Pinpoint the cell where the given text exists, returning its (x, y) midpoint coordinate. 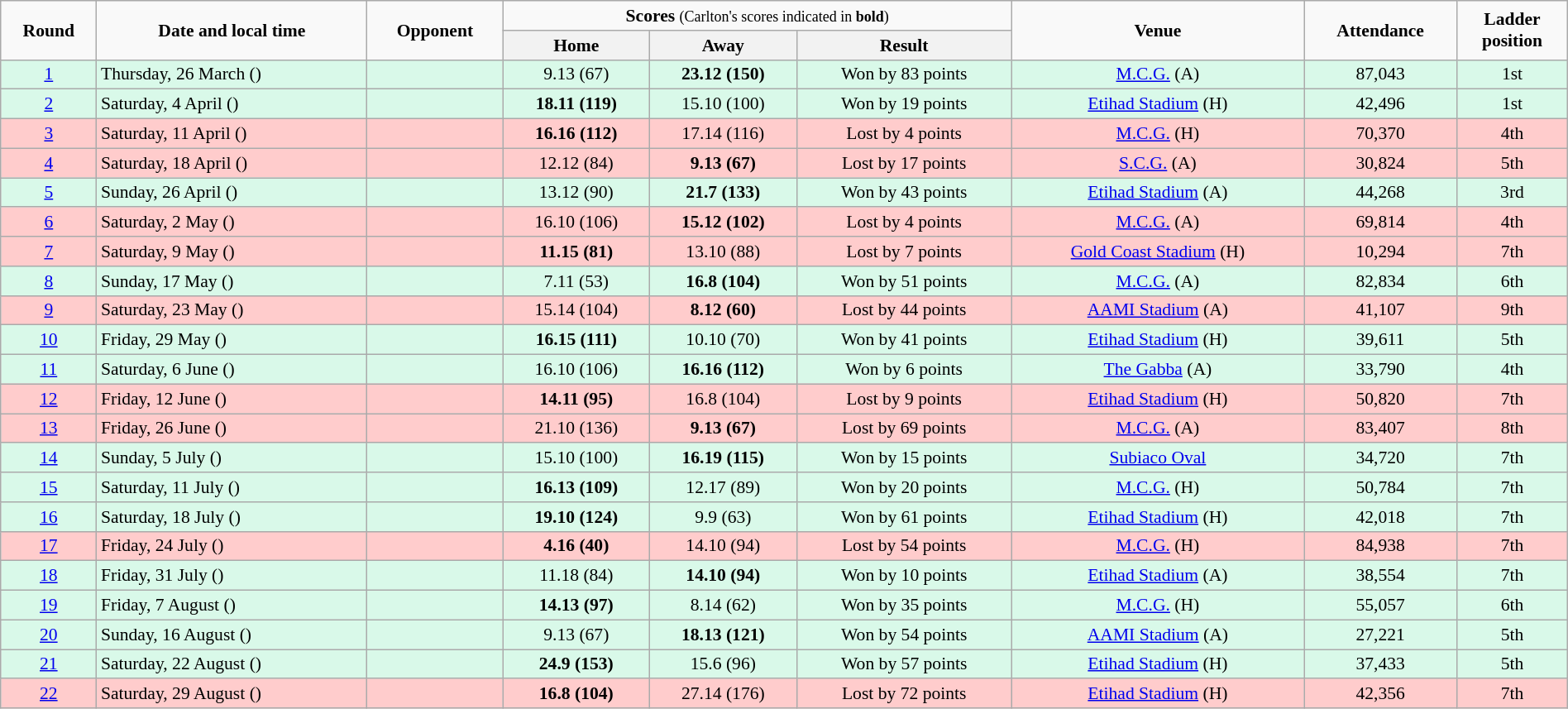
Gold Coast Stadium (H) (1158, 252)
11 (49, 370)
8 (49, 281)
16.15 (111) (576, 340)
Won by 57 points (904, 664)
Saturday, 22 August () (232, 664)
13.12 (90) (576, 193)
15.12 (102) (724, 223)
8.14 (62) (724, 606)
12.12 (84) (576, 163)
4 (49, 163)
8.12 (60) (724, 310)
42,356 (1381, 694)
Saturday, 9 May () (232, 252)
70,370 (1381, 134)
5 (49, 193)
15.6 (96) (724, 664)
14 (49, 458)
Won by 10 points (904, 576)
Friday, 29 May () (232, 340)
21 (49, 664)
18.13 (121) (724, 635)
39,611 (1381, 340)
Won by 61 points (904, 517)
Saturday, 18 July () (232, 517)
50,820 (1381, 399)
69,814 (1381, 223)
Attendance (1381, 30)
Won by 51 points (904, 281)
17.14 (116) (724, 134)
30,824 (1381, 163)
16 (49, 517)
Ladderposition (1513, 30)
Home (576, 46)
14.13 (97) (576, 606)
Venue (1158, 30)
21.10 (136) (576, 429)
Friday, 12 June () (232, 399)
14.11 (95) (576, 399)
11.15 (81) (576, 252)
8th (1513, 429)
16.19 (115) (724, 458)
Friday, 26 June () (232, 429)
3 (49, 134)
13.10 (88) (724, 252)
10 (49, 340)
18 (49, 576)
Sunday, 16 August () (232, 635)
The Gabba (A) (1158, 370)
9.9 (63) (724, 517)
Lost by 69 points (904, 429)
Sunday, 5 July () (232, 458)
Thursday, 26 March () (232, 74)
84,938 (1381, 546)
Lost by 54 points (904, 546)
11.18 (84) (576, 576)
22 (49, 694)
83,407 (1381, 429)
37,433 (1381, 664)
6 (49, 223)
38,554 (1381, 576)
42,496 (1381, 104)
27,221 (1381, 635)
Won by 83 points (904, 74)
Lost by 44 points (904, 310)
Lost by 72 points (904, 694)
Friday, 7 August () (232, 606)
3rd (1513, 193)
Won by 54 points (904, 635)
Lost by 7 points (904, 252)
10.10 (70) (724, 340)
19.10 (124) (576, 517)
Won by 20 points (904, 487)
82,834 (1381, 281)
1 (49, 74)
2 (49, 104)
17 (49, 546)
Round (49, 30)
18.11 (119) (576, 104)
Result (904, 46)
15.14 (104) (576, 310)
50,784 (1381, 487)
Saturday, 11 April () (232, 134)
9 (49, 310)
27.14 (176) (724, 694)
34,720 (1381, 458)
S.C.G. (A) (1158, 163)
Saturday, 6 June () (232, 370)
Subiaco Oval (1158, 458)
Lost by 17 points (904, 163)
Won by 19 points (904, 104)
7 (49, 252)
Won by 41 points (904, 340)
16.13 (109) (576, 487)
21.7 (133) (724, 193)
Opponent (435, 30)
Saturday, 2 May () (232, 223)
9th (1513, 310)
23.12 (150) (724, 74)
Saturday, 11 July () (232, 487)
Sunday, 26 April () (232, 193)
19 (49, 606)
44,268 (1381, 193)
Friday, 31 July () (232, 576)
33,790 (1381, 370)
Won by 43 points (904, 193)
13 (49, 429)
4.16 (40) (576, 546)
Scores (Carlton's scores indicated in bold) (758, 16)
24.9 (153) (576, 664)
Saturday, 29 August () (232, 694)
87,043 (1381, 74)
41,107 (1381, 310)
Friday, 24 July () (232, 546)
Saturday, 23 May () (232, 310)
Away (724, 46)
42,018 (1381, 517)
7.11 (53) (576, 281)
20 (49, 635)
12.17 (89) (724, 487)
Won by 15 points (904, 458)
Date and local time (232, 30)
12 (49, 399)
55,057 (1381, 606)
Saturday, 4 April () (232, 104)
Sunday, 17 May () (232, 281)
Saturday, 18 April () (232, 163)
Won by 6 points (904, 370)
15 (49, 487)
Lost by 9 points (904, 399)
Won by 35 points (904, 606)
10,294 (1381, 252)
